Detect which cell encompasses the target text, then output its (x, y) center coordinate. 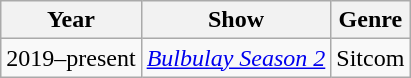
Bulbulay Season 2 (236, 58)
Year (71, 20)
Genre (370, 20)
Sitcom (370, 58)
Show (236, 20)
2019–present (71, 58)
